Return the [X, Y] coordinate for the center point of the cell that contains the specified text.  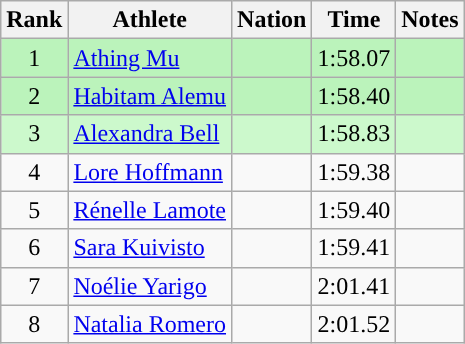
Nation [272, 20]
Time [354, 20]
Athing Mu [150, 58]
1:59.41 [354, 248]
1:58.83 [354, 134]
Athlete [150, 20]
2:01.52 [354, 324]
Noélie Yarigo [150, 286]
1:58.40 [354, 96]
2:01.41 [354, 286]
Alexandra Bell [150, 134]
5 [34, 210]
4 [34, 172]
Lore Hoffmann [150, 172]
Natalia Romero [150, 324]
7 [34, 286]
Notes [430, 20]
8 [34, 324]
1:59.38 [354, 172]
Rénelle Lamote [150, 210]
1:58.07 [354, 58]
Rank [34, 20]
1:59.40 [354, 210]
6 [34, 248]
2 [34, 96]
Habitam Alemu [150, 96]
Sara Kuivisto [150, 248]
1 [34, 58]
3 [34, 134]
